Capture the cell that displays the provided text and extract its (x, y) central coordinate. 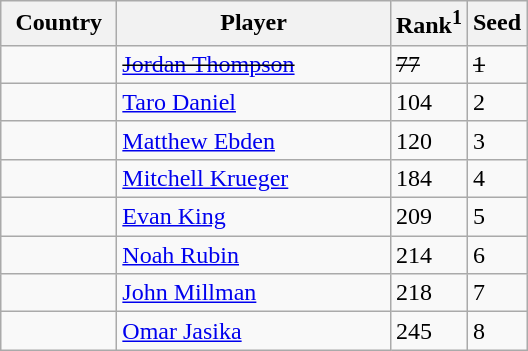
Mitchell Krueger (254, 178)
8 (496, 331)
Taro Daniel (254, 102)
209 (428, 217)
120 (428, 140)
77 (428, 64)
Jordan Thompson (254, 64)
104 (428, 102)
Player (254, 24)
John Millman (254, 293)
Country (59, 24)
Seed (496, 24)
6 (496, 255)
Matthew Ebden (254, 140)
Rank1 (428, 24)
2 (496, 102)
245 (428, 331)
4 (496, 178)
7 (496, 293)
Noah Rubin (254, 255)
3 (496, 140)
184 (428, 178)
5 (496, 217)
Omar Jasika (254, 331)
Evan King (254, 217)
214 (428, 255)
1 (496, 64)
218 (428, 293)
